Return (x, y) of the center of cell containing provided text 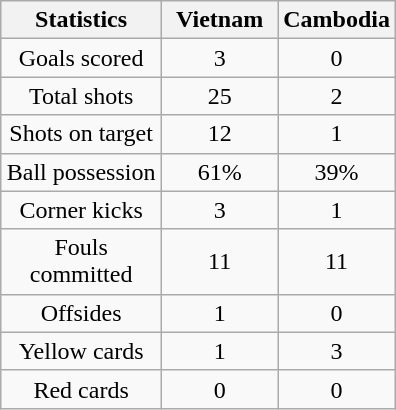
39% (337, 172)
Offsides (82, 313)
Shots on target (82, 134)
61% (220, 172)
Ball possession (82, 172)
Corner kicks (82, 210)
Vietnam (220, 20)
Yellow cards (82, 351)
Cambodia (337, 20)
Total shots (82, 96)
2 (337, 96)
Statistics (82, 20)
25 (220, 96)
Goals scored (82, 58)
Red cards (82, 389)
12 (220, 134)
Fouls committed (82, 262)
